Find where the given text appears and provide that cell's center as [X, Y] coordinate. 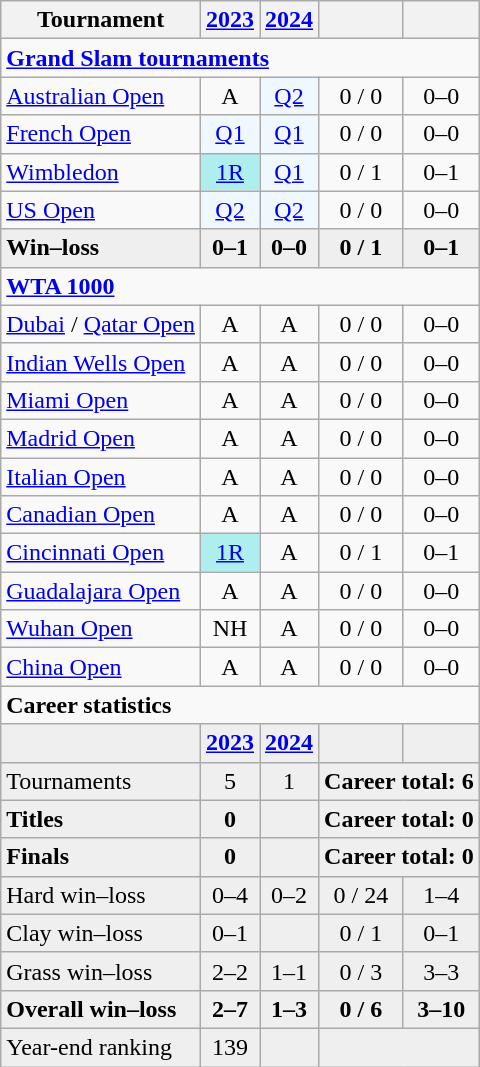
Tournament [101, 20]
Win–loss [101, 248]
Year-end ranking [101, 1047]
Wimbledon [101, 172]
Wuhan Open [101, 629]
Dubai / Qatar Open [101, 324]
Indian Wells Open [101, 362]
WTA 1000 [240, 286]
5 [230, 781]
1–1 [290, 971]
0 / 6 [362, 1009]
Grand Slam tournaments [240, 58]
Finals [101, 857]
Overall win–loss [101, 1009]
Miami Open [101, 400]
US Open [101, 210]
0 / 24 [362, 895]
3–3 [441, 971]
0 / 3 [362, 971]
Guadalajara Open [101, 591]
French Open [101, 134]
139 [230, 1047]
0–2 [290, 895]
1–4 [441, 895]
China Open [101, 667]
Titles [101, 819]
1 [290, 781]
Madrid Open [101, 438]
Cincinnati Open [101, 553]
3–10 [441, 1009]
1–3 [290, 1009]
Australian Open [101, 96]
Career total: 6 [400, 781]
0–4 [230, 895]
NH [230, 629]
Grass win–loss [101, 971]
Italian Open [101, 477]
Career statistics [240, 705]
Clay win–loss [101, 933]
Tournaments [101, 781]
Canadian Open [101, 515]
2–7 [230, 1009]
Hard win–loss [101, 895]
2–2 [230, 971]
